From the cell containing the given text, extract its center point as (X, Y) coordinate. 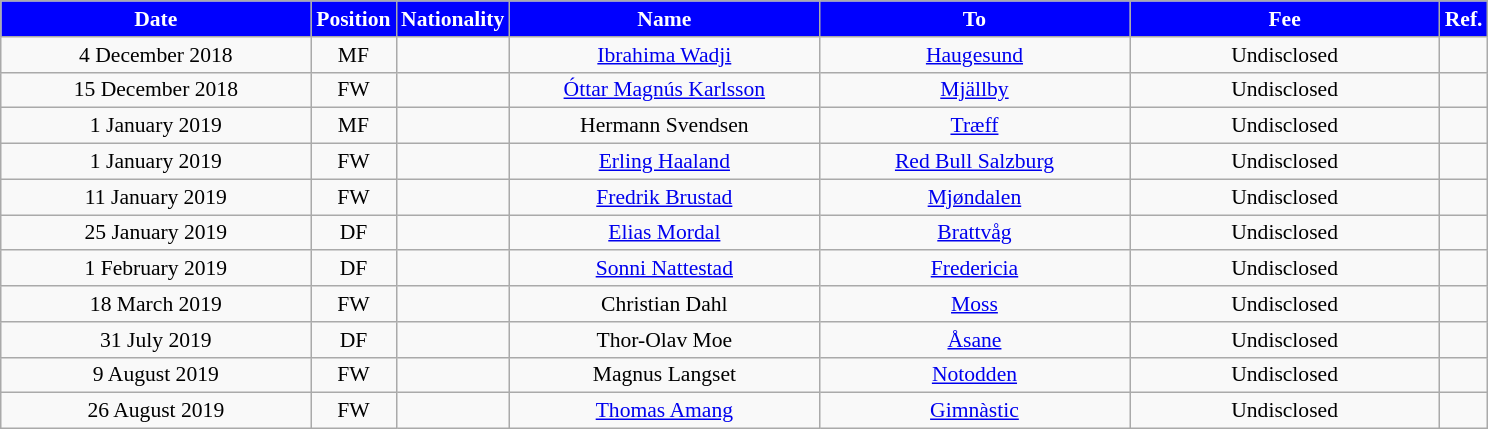
Hermann Svendsen (664, 126)
Date (156, 19)
Gimnàstic (974, 411)
Åsane (974, 340)
1 February 2019 (156, 269)
To (974, 19)
Thor-Olav Moe (664, 340)
Name (664, 19)
31 July 2019 (156, 340)
18 March 2019 (156, 304)
Fredrik Brustad (664, 197)
Christian Dahl (664, 304)
Elias Mordal (664, 233)
11 January 2019 (156, 197)
Red Bull Salzburg (974, 162)
Ref. (1464, 19)
Sonni Nattestad (664, 269)
Nationality (452, 19)
Fee (1285, 19)
25 January 2019 (156, 233)
Mjällby (974, 90)
Brattvåg (974, 233)
Mjøndalen (974, 197)
Thomas Amang (664, 411)
Haugesund (974, 55)
Ibrahima Wadji (664, 55)
9 August 2019 (156, 375)
Position (354, 19)
Erling Haaland (664, 162)
Óttar Magnús Karlsson (664, 90)
Fredericia (974, 269)
Træff (974, 126)
Moss (974, 304)
26 August 2019 (156, 411)
Notodden (974, 375)
Magnus Langset (664, 375)
15 December 2018 (156, 90)
4 December 2018 (156, 55)
